Return the [X, Y] coordinate for the center point of the cell that contains the specified text.  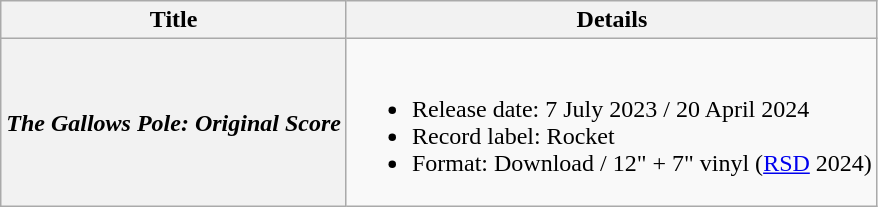
Title [174, 20]
The Gallows Pole: Original Score [174, 122]
Release date: 7 July 2023 / 20 April 2024Record label: RocketFormat: Download / 12" + 7" vinyl (RSD 2024) [612, 122]
Details [612, 20]
